Capture the cell that displays the provided text and extract its (X, Y) central coordinate. 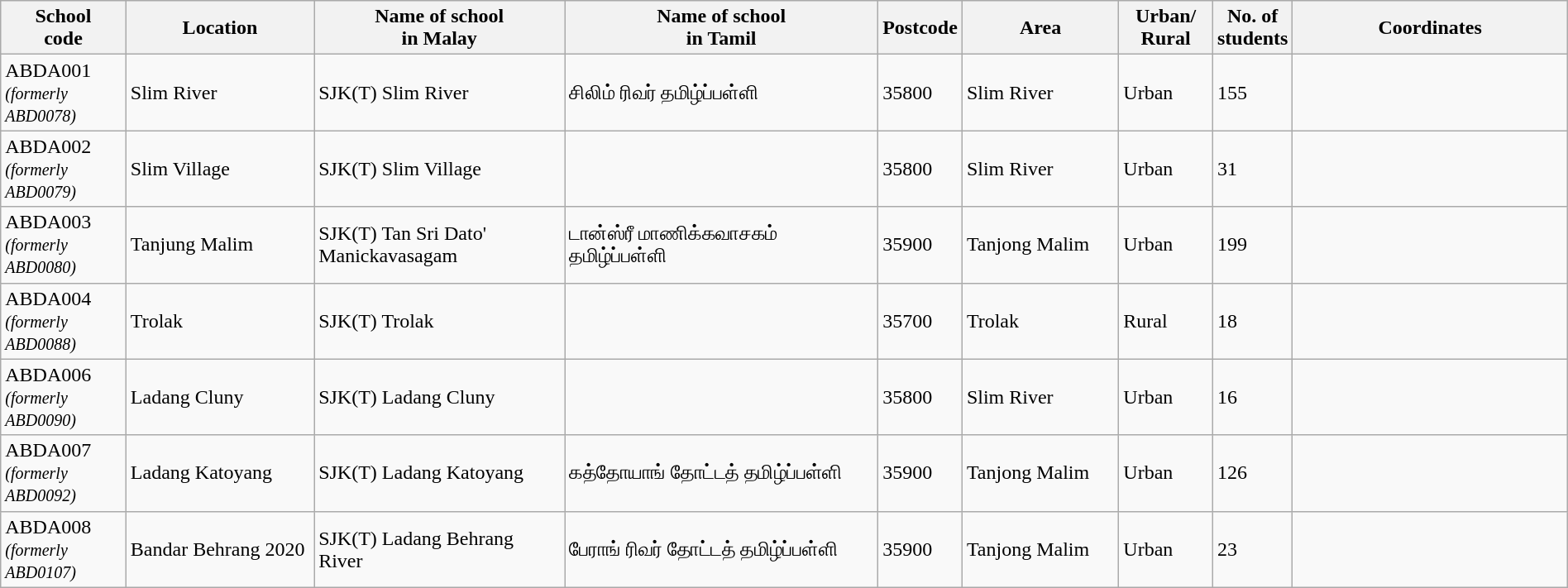
Rural (1166, 321)
199 (1252, 245)
35700 (920, 321)
Tanjung Malim (220, 245)
Bandar Behrang 2020 (220, 549)
Coordinates (1430, 28)
126 (1252, 473)
31 (1252, 169)
Name of schoolin Malay (440, 28)
பேராங் ரிவர் தோட்டத் தமிழ்ப்பள்ளி (721, 549)
ABDA001(formerly ABD0078) (64, 93)
ABDA003(formerly ABD0080) (64, 245)
Name of schoolin Tamil (721, 28)
SJK(T) Ladang Cluny (440, 397)
23 (1252, 549)
155 (1252, 93)
ABDA006(formerly ABD0090) (64, 397)
No. ofstudents (1252, 28)
சிலிம் ரிவர் தமிழ்ப்பள்ளி (721, 93)
Area (1040, 28)
ABDA008(formerly ABD0107) (64, 549)
SJK(T) Slim River (440, 93)
SJK(T) Slim Village (440, 169)
SJK(T) Ladang Katoyang (440, 473)
16 (1252, 397)
18 (1252, 321)
Slim Village (220, 169)
ABDA002(formerly ABD0079) (64, 169)
Ladang Cluny (220, 397)
SJK(T) Tan Sri Dato' Manickavasagam (440, 245)
ABDA007(formerly ABD0092) (64, 473)
Postcode (920, 28)
டான்ஸ்ரீ மாணிக்கவாசகம் தமிழ்ப்பள்ளி (721, 245)
SJK(T) Ladang Behrang River (440, 549)
Ladang Katoyang (220, 473)
Schoolcode (64, 28)
ABDA004(formerly ABD0088) (64, 321)
கத்தோயாங் தோட்டத் தமிழ்ப்பள்ளி (721, 473)
Location (220, 28)
Urban/Rural (1166, 28)
SJK(T) Trolak (440, 321)
